Output the [x, y] coordinate of the center of the cell containing the given text.  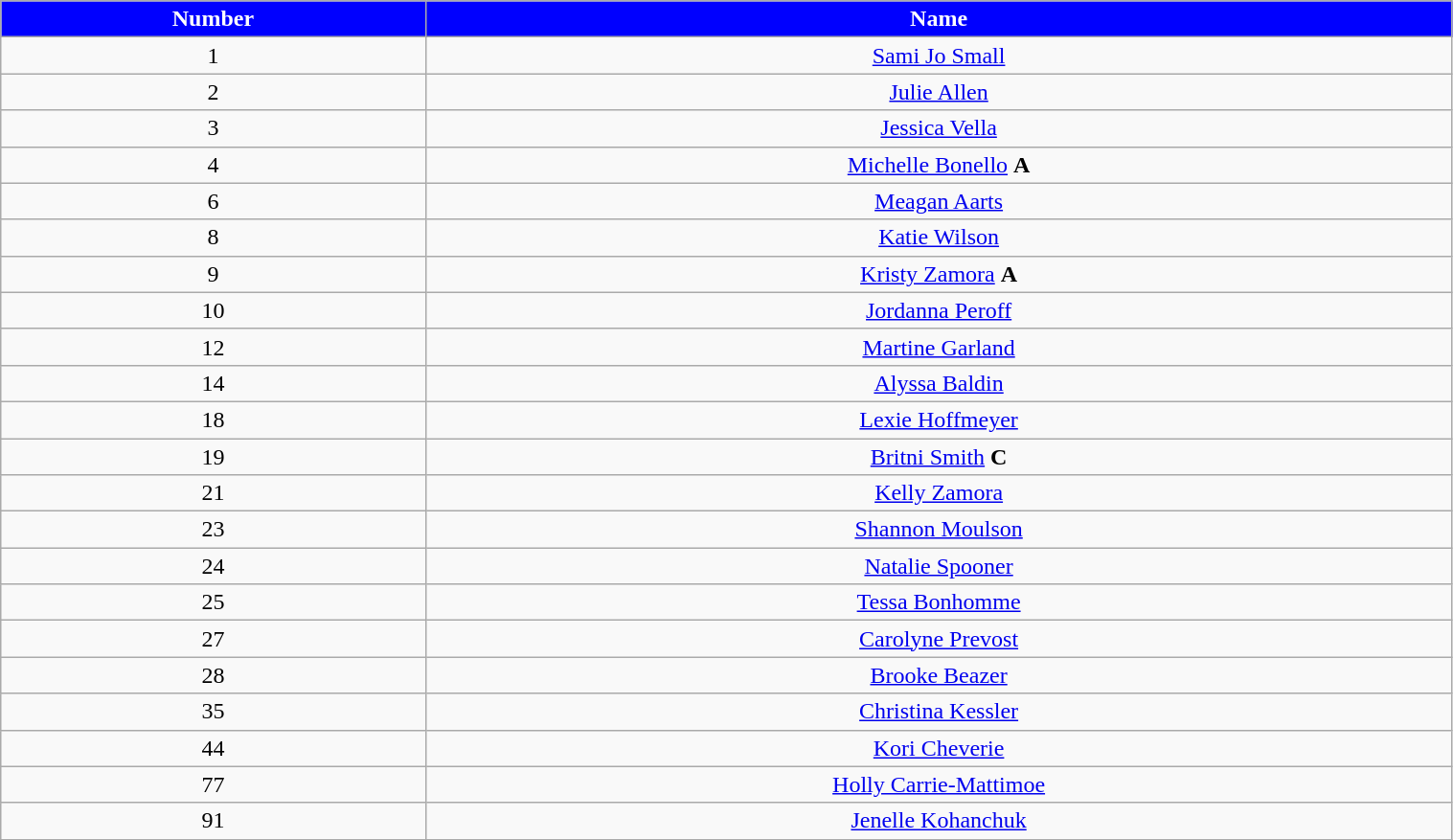
Julie Allen [939, 92]
19 [213, 457]
Kelly Zamora [939, 493]
Meagan Aarts [939, 201]
9 [213, 274]
3 [213, 128]
2 [213, 92]
23 [213, 530]
10 [213, 310]
Carolyne Prevost [939, 639]
6 [213, 201]
Tessa Bonhomme [939, 602]
44 [213, 748]
91 [213, 821]
Jessica Vella [939, 128]
27 [213, 639]
21 [213, 493]
Jenelle Kohanchuk [939, 821]
18 [213, 420]
28 [213, 675]
Michelle Bonello A [939, 165]
14 [213, 383]
Christina Kessler [939, 712]
35 [213, 712]
Number [213, 19]
Holly Carrie-Mattimoe [939, 784]
Alyssa Baldin [939, 383]
4 [213, 165]
Jordanna Peroff [939, 310]
25 [213, 602]
Britni Smith C [939, 457]
Kori Cheverie [939, 748]
Lexie Hoffmeyer [939, 420]
77 [213, 784]
Katie Wilson [939, 238]
Brooke Beazer [939, 675]
24 [213, 566]
Sami Jo Small [939, 56]
12 [213, 347]
Kristy Zamora A [939, 274]
Name [939, 19]
8 [213, 238]
Martine Garland [939, 347]
Natalie Spooner [939, 566]
1 [213, 56]
Shannon Moulson [939, 530]
